Return (x, y) of the center of cell containing provided text 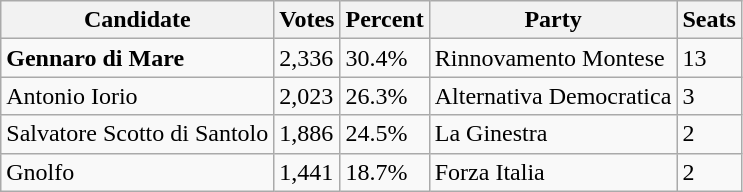
26.3% (384, 96)
La Ginestra (553, 134)
Percent (384, 20)
3 (709, 96)
1,886 (307, 134)
Gennaro di Mare (138, 58)
Alternativa Democratica (553, 96)
Party (553, 20)
Forza Italia (553, 172)
2,023 (307, 96)
Salvatore Scotto di Santolo (138, 134)
2,336 (307, 58)
1,441 (307, 172)
Seats (709, 20)
30.4% (384, 58)
13 (709, 58)
Candidate (138, 20)
Rinnovamento Montese (553, 58)
Gnolfo (138, 172)
Votes (307, 20)
24.5% (384, 134)
18.7% (384, 172)
Antonio Iorio (138, 96)
